Detect which cell encompasses the target text, then output its (x, y) center coordinate. 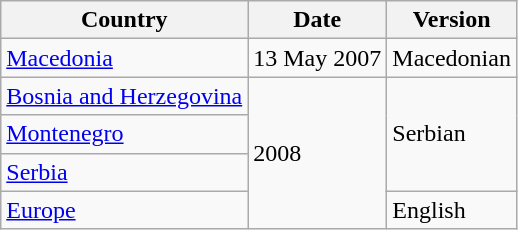
Serbian (452, 134)
Date (318, 20)
Macedonia (124, 58)
13 May 2007 (318, 58)
English (452, 210)
Country (124, 20)
Montenegro (124, 134)
Bosnia and Herzegovina (124, 96)
2008 (318, 153)
Europe (124, 210)
Macedonian (452, 58)
Version (452, 20)
Serbia (124, 172)
